Provide the (x, y) coordinate of the cell's center where the given text is located.  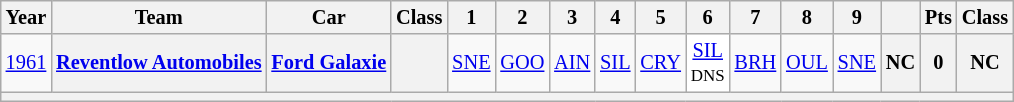
7 (756, 17)
0 (938, 63)
1961 (26, 63)
GOO (522, 63)
Team (158, 17)
Pts (938, 17)
BRH (756, 63)
Car (328, 17)
9 (857, 17)
Ford Galaxie (328, 63)
CRY (660, 63)
SILDNS (708, 63)
4 (615, 17)
SIL (615, 63)
AIN (572, 63)
Year (26, 17)
8 (807, 17)
2 (522, 17)
OUL (807, 63)
5 (660, 17)
6 (708, 17)
1 (471, 17)
Reventlow Automobiles (158, 63)
3 (572, 17)
